Detect which cell encompasses the target text, then output its (X, Y) center coordinate. 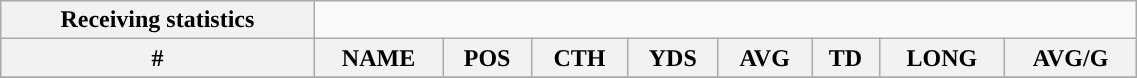
TD (846, 58)
NAME (378, 58)
AVG/G (1070, 58)
# (158, 58)
YDS (673, 58)
LONG (942, 58)
POS (487, 58)
AVG (765, 58)
Receiving statistics (158, 20)
CTH (579, 58)
